Determine the [X, Y] coordinate at the center of the cell enclosing the given text.  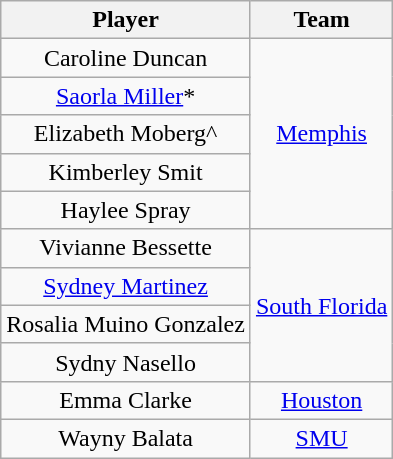
SMU [321, 438]
Elizabeth Moberg^ [126, 134]
Houston [321, 400]
Memphis [321, 134]
Player [126, 20]
Emma Clarke [126, 400]
South Florida [321, 305]
Sydny Nasello [126, 362]
Haylee Spray [126, 210]
Vivianne Bessette [126, 248]
Wayny Balata [126, 438]
Saorla Miller* [126, 96]
Rosalia Muino Gonzalez [126, 324]
Sydney Martinez [126, 286]
Kimberley Smit [126, 172]
Team [321, 20]
Caroline Duncan [126, 58]
